Return [X, Y] of the center of cell containing provided text 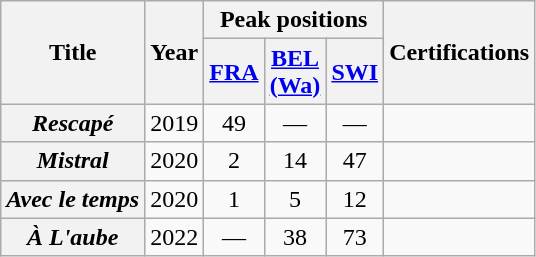
47 [355, 161]
2019 [174, 123]
2 [234, 161]
Year [174, 52]
5 [295, 199]
Peak positions [294, 20]
BEL (Wa) [295, 72]
2022 [174, 237]
Mistral [73, 161]
73 [355, 237]
À L'aube [73, 237]
49 [234, 123]
12 [355, 199]
Certifications [460, 52]
38 [295, 237]
SWI [355, 72]
14 [295, 161]
Rescapé [73, 123]
1 [234, 199]
FRA [234, 72]
Avec le temps [73, 199]
Title [73, 52]
